Identify which cell holds the provided text, then report its [x, y] central coordinate. 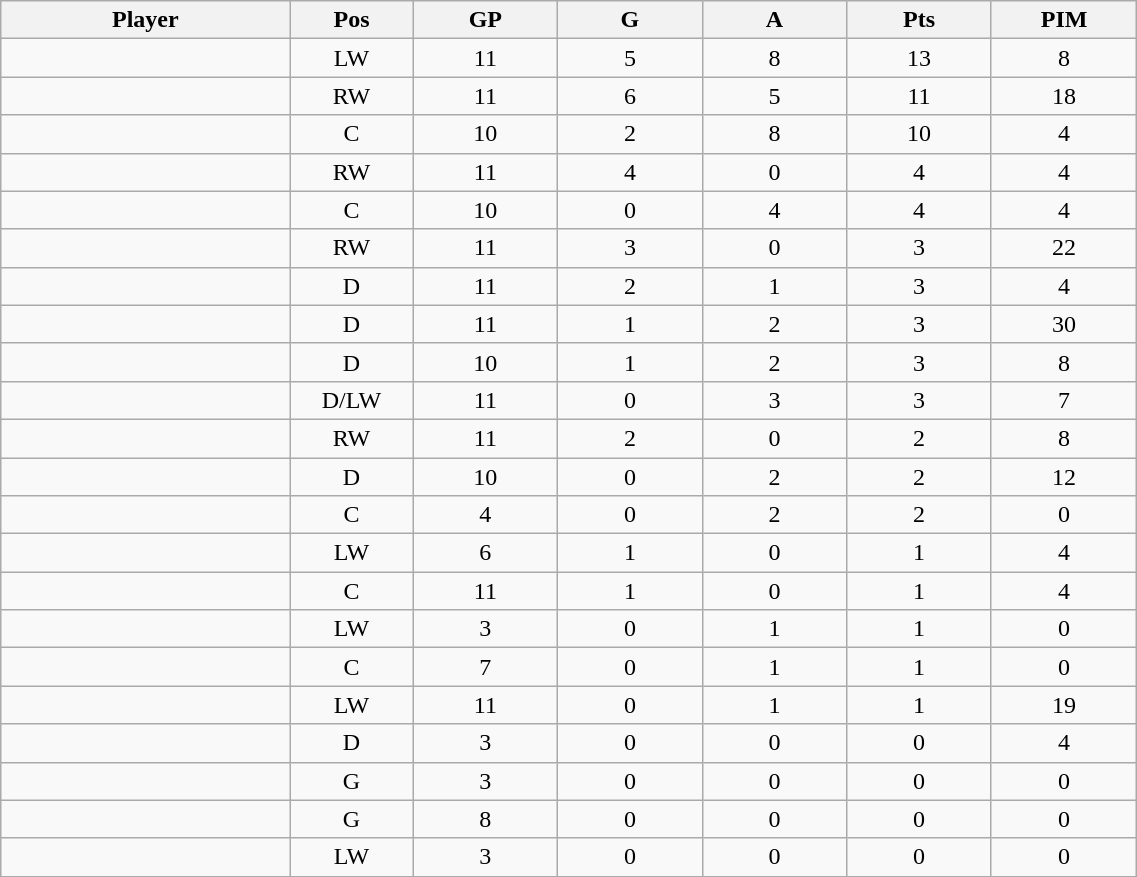
13 [920, 58]
22 [1064, 248]
A [774, 20]
PIM [1064, 20]
18 [1064, 96]
12 [1064, 477]
Pts [920, 20]
19 [1064, 705]
30 [1064, 324]
GP [486, 20]
D/LW [352, 400]
Player [146, 20]
Pos [352, 20]
